Search for the cell housing the specified text and yield its [x, y] center coordinate. 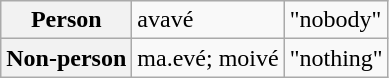
Person [66, 20]
"nothing" [336, 58]
avavé [208, 20]
ma.evé; moivé [208, 58]
Non-person [66, 58]
"nobody" [336, 20]
